Extract the [X, Y] coordinate from the center of the cell holding the provided text.  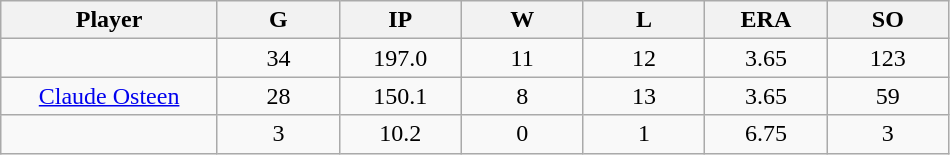
SO [888, 20]
11 [522, 58]
0 [522, 134]
34 [278, 58]
8 [522, 96]
1 [644, 134]
12 [644, 58]
13 [644, 96]
28 [278, 96]
Player [110, 20]
150.1 [400, 96]
6.75 [766, 134]
59 [888, 96]
Claude Osteen [110, 96]
123 [888, 58]
197.0 [400, 58]
10.2 [400, 134]
ERA [766, 20]
IP [400, 20]
G [278, 20]
W [522, 20]
L [644, 20]
